For the text-containing cell, return its midpoint in [x, y] coordinate format. 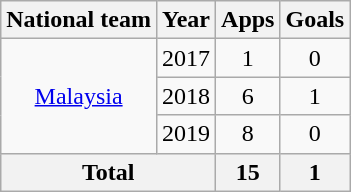
6 [248, 96]
2017 [186, 58]
Year [186, 20]
15 [248, 172]
8 [248, 134]
Apps [248, 20]
2019 [186, 134]
Malaysia [79, 96]
2018 [186, 96]
Total [108, 172]
National team [79, 20]
Goals [315, 20]
